For the text-containing cell, return its midpoint in (x, y) coordinate format. 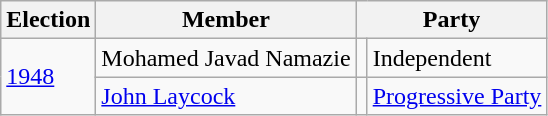
1948 (48, 77)
Party (452, 20)
Progressive Party (457, 96)
Independent (457, 58)
John Laycock (226, 96)
Mohamed Javad Namazie (226, 58)
Member (226, 20)
Election (48, 20)
